Provide the [x, y] coordinate of the cell's center where the given text is located.  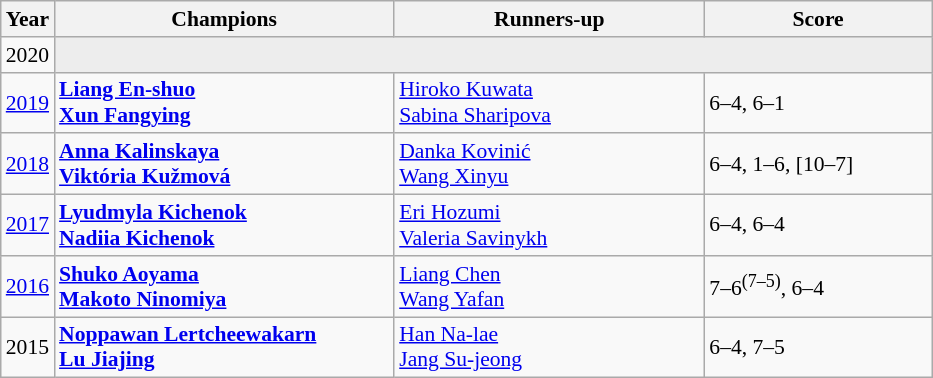
2019 [28, 102]
6–4, 6–4 [818, 226]
2016 [28, 286]
Year [28, 19]
Liang Chen Wang Yafan [549, 286]
7–6(7–5), 6–4 [818, 286]
2017 [28, 226]
2018 [28, 164]
Han Na-lae Jang Su-jeong [549, 348]
2015 [28, 348]
Liang En-shuo Xun Fangying [224, 102]
Lyudmyla Kichenok Nadiia Kichenok [224, 226]
6–4, 1–6, [10–7] [818, 164]
Score [818, 19]
Danka Kovinić Wang Xinyu [549, 164]
Anna Kalinskaya Viktória Kužmová [224, 164]
Noppawan Lertcheewakarn Lu Jiajing [224, 348]
Hiroko Kuwata Sabina Sharipova [549, 102]
6–4, 7–5 [818, 348]
2020 [28, 55]
Runners-up [549, 19]
6–4, 6–1 [818, 102]
Shuko Aoyama Makoto Ninomiya [224, 286]
Champions [224, 19]
Eri Hozumi Valeria Savinykh [549, 226]
